Search for the cell housing the specified text and yield its [x, y] center coordinate. 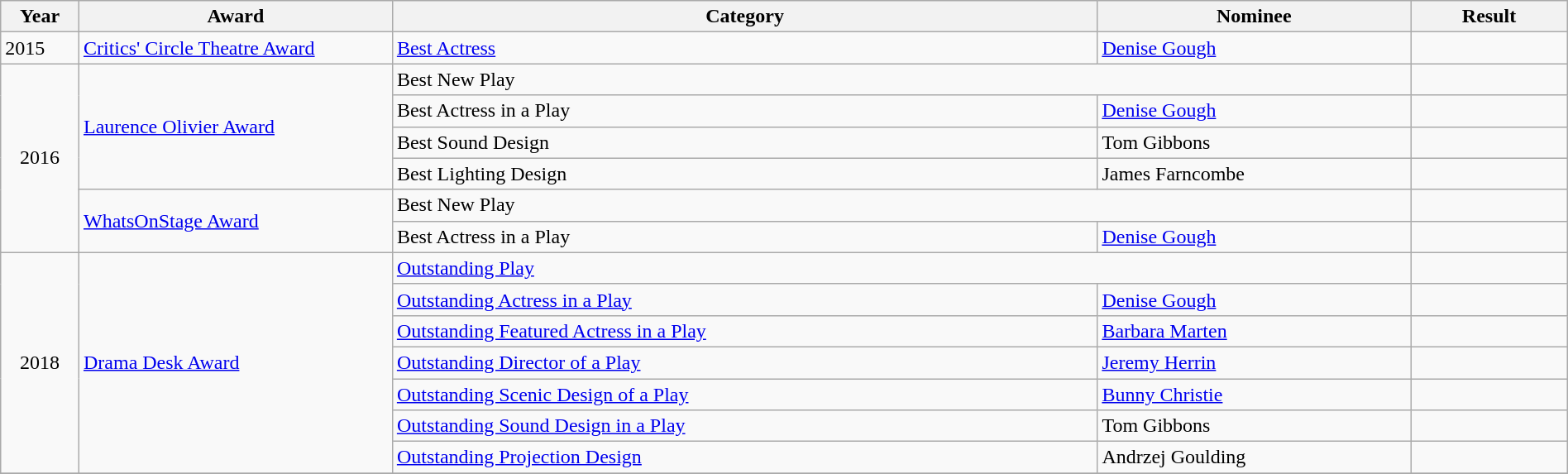
Outstanding Projection Design [744, 457]
WhatsOnStage Award [235, 221]
Best Actress [744, 48]
Laurence Olivier Award [235, 127]
Bunny Christie [1254, 395]
Year [40, 17]
Andrzej Goulding [1254, 457]
Outstanding Play [901, 268]
Outstanding Sound Design in a Play [744, 426]
Nominee [1254, 17]
2015 [40, 48]
Outstanding Actress in a Play [744, 299]
Award [235, 17]
Best Sound Design [744, 142]
2018 [40, 362]
Outstanding Director of a Play [744, 362]
Best Lighting Design [744, 174]
Outstanding Scenic Design of a Play [744, 395]
James Farncombe [1254, 174]
2016 [40, 158]
Category [744, 17]
Critics' Circle Theatre Award [235, 48]
Jeremy Herrin [1254, 362]
Result [1489, 17]
Outstanding Featured Actress in a Play [744, 331]
Drama Desk Award [235, 362]
Barbara Marten [1254, 331]
